Detect which cell encompasses the target text, then output its [X, Y] center coordinate. 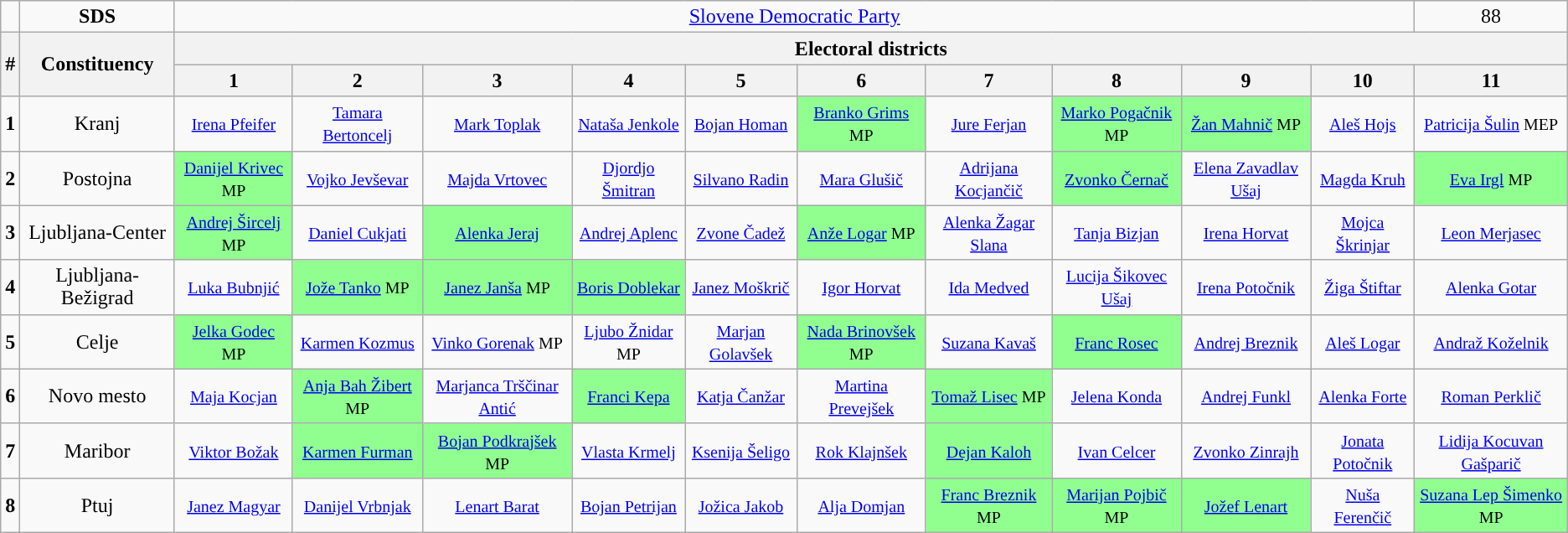
10 [1363, 80]
Lidija Kocuvan Gašparič [1491, 451]
Bojan Podkrajšek MP [498, 451]
Dejan Kaloh [988, 451]
Jure Ferjan [988, 124]
Elena Zavadlav Ušaj [1246, 178]
Nada Brinovšek MP [861, 342]
Andrej Aplenc [628, 233]
Tomaž Lisec MP [988, 396]
Rok Klajnšek [861, 451]
Andrej Šircelj MP [233, 233]
Bojan Homan [741, 124]
Boris Doblekar [628, 287]
Ksenija Šeligo [741, 451]
Majda Vrtovec [498, 178]
9 [1246, 80]
Djordjo Šmitran [628, 178]
Mojca Škrinjar [1363, 233]
Magda Kruh [1363, 178]
Žan Mahnič MP [1246, 124]
Jelka Godec MP [233, 342]
Karmen Furman [357, 451]
Alja Domjan [861, 505]
SDS [97, 17]
Mark Toplak [498, 124]
Nataša Jenkole [628, 124]
Andrej Breznik [1246, 342]
Patricija Šulin MEP [1491, 124]
Constituency [97, 65]
Alenka Jeraj [498, 233]
Zvonko Zinrajh [1246, 451]
Danijel Krivec MP [233, 178]
Irena Pfeifer [233, 124]
Franci Kepa [628, 396]
Maribor [97, 451]
Aleš Logar [1363, 342]
Alenka Žagar Slana [988, 233]
88 [1491, 17]
Irena Horvat [1246, 233]
Viktor Božak [233, 451]
Marjanca Trščinar Antić [498, 396]
Daniel Cukjati [357, 233]
Luka Bubnjić [233, 287]
Marijan Pojbič MP [1117, 505]
Jože Tanko MP [357, 287]
Postojna [97, 178]
Branko Grims MP [861, 124]
Karmen Kozmus [357, 342]
Slovene Democratic Party [794, 17]
Andrej Funkl [1246, 396]
Katja Čanžar [741, 396]
Maja Kocjan [233, 396]
Vinko Gorenak MP [498, 342]
Mara Glušič [861, 178]
Franc Breznik MP [988, 505]
Ljubljana-Bežigrad [97, 287]
Irena Potočnik [1246, 287]
Zvonko Černač [1117, 178]
Celje [97, 342]
Jelena Konda [1117, 396]
# [10, 65]
Janez Janša MP [498, 287]
Roman Perklič [1491, 396]
Alenka Forte [1363, 396]
Bojan Petrijan [628, 505]
Janez Moškrič [741, 287]
Danijel Vrbnjak [357, 505]
Ida Medved [988, 287]
Jožica Jakob [741, 505]
Anja Bah Žibert MP [357, 396]
Ptuj [97, 505]
11 [1491, 80]
Leon Merjasec [1491, 233]
Igor Horvat [861, 287]
Alenka Gotar [1491, 287]
Andraž Koželnik [1491, 342]
Tanja Bizjan [1117, 233]
Tamara Bertoncelj [357, 124]
Eva Irgl MP [1491, 178]
Marjan Golavšek [741, 342]
Martina Prevejšek [861, 396]
Žiga Štiftar [1363, 287]
Suzana Lep Šimenko MP [1491, 505]
Franc Rosec [1117, 342]
Kranj [97, 124]
Janez Magyar [233, 505]
Suzana Kavaš [988, 342]
Nuša Ferenčič [1363, 505]
Lucija Šikovec Ušaj [1117, 287]
Marko Pogačnik MP [1117, 124]
Silvano Radin [741, 178]
Novo mesto [97, 396]
Adrijana Kocjančič [988, 178]
Ljubo Žnidar MP [628, 342]
Ivan Celcer [1117, 451]
Aleš Hojs [1363, 124]
Jožef Lenart [1246, 505]
Vlasta Krmelj [628, 451]
Jonata Potočnik [1363, 451]
Vojko Jevševar [357, 178]
Ljubljana-Center [97, 233]
Anže Logar MP [861, 233]
Electoral districts [871, 49]
Zvone Čadež [741, 233]
Lenart Barat [498, 505]
